Return the [X, Y] coordinate for the center point of the cell that contains the specified text.  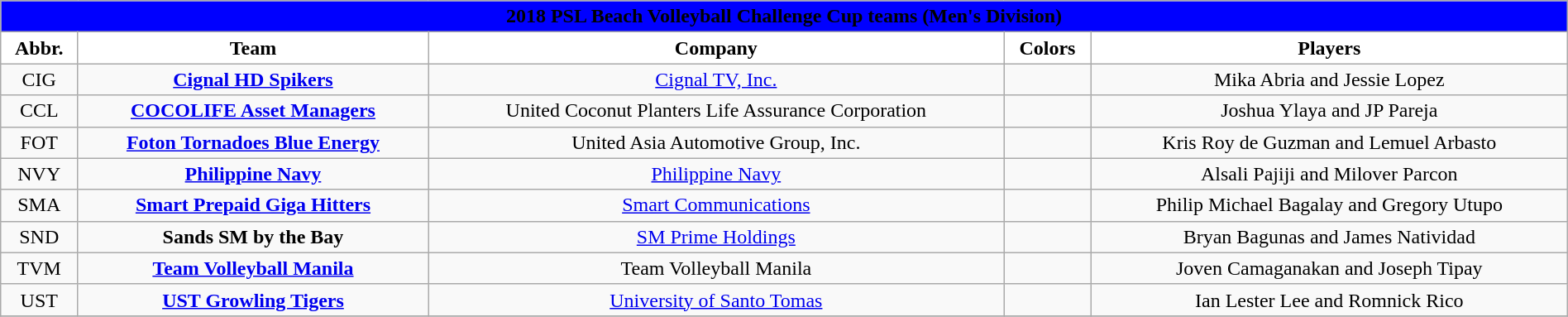
Joven Camaganakan and Joseph Tipay [1329, 268]
UST Growling Tigers [253, 300]
UST [40, 300]
SMA [40, 205]
Smart Communications [716, 205]
FOT [40, 142]
Company [716, 48]
Abbr. [40, 48]
Philip Michael Bagalay and Gregory Utupo [1329, 205]
Smart Prepaid Giga Hitters [253, 205]
Joshua Ylaya and JP Pareja [1329, 111]
2018 PSL Beach Volleyball Challenge Cup teams (Men's Division) [784, 17]
CCL [40, 111]
CIG [40, 79]
TVM [40, 268]
NVY [40, 174]
Mika Abria and Jessie Lopez [1329, 79]
Colors [1048, 48]
United Coconut Planters Life Assurance Corporation [716, 111]
Sands SM by the Bay [253, 237]
Bryan Bagunas and James Natividad [1329, 237]
Foton Tornadoes Blue Energy [253, 142]
Cignal HD Spikers [253, 79]
University of Santo Tomas [716, 300]
Players [1329, 48]
Team [253, 48]
SM Prime Holdings [716, 237]
Alsali Pajiji and Milover Parcon [1329, 174]
United Asia Automotive Group, Inc. [716, 142]
Ian Lester Lee and Romnick Rico [1329, 300]
Cignal TV, Inc. [716, 79]
SND [40, 237]
COCOLIFE Asset Managers [253, 111]
Kris Roy de Guzman and Lemuel Arbasto [1329, 142]
